Provide the [x, y] coordinate of the cell's center where the given text is located.  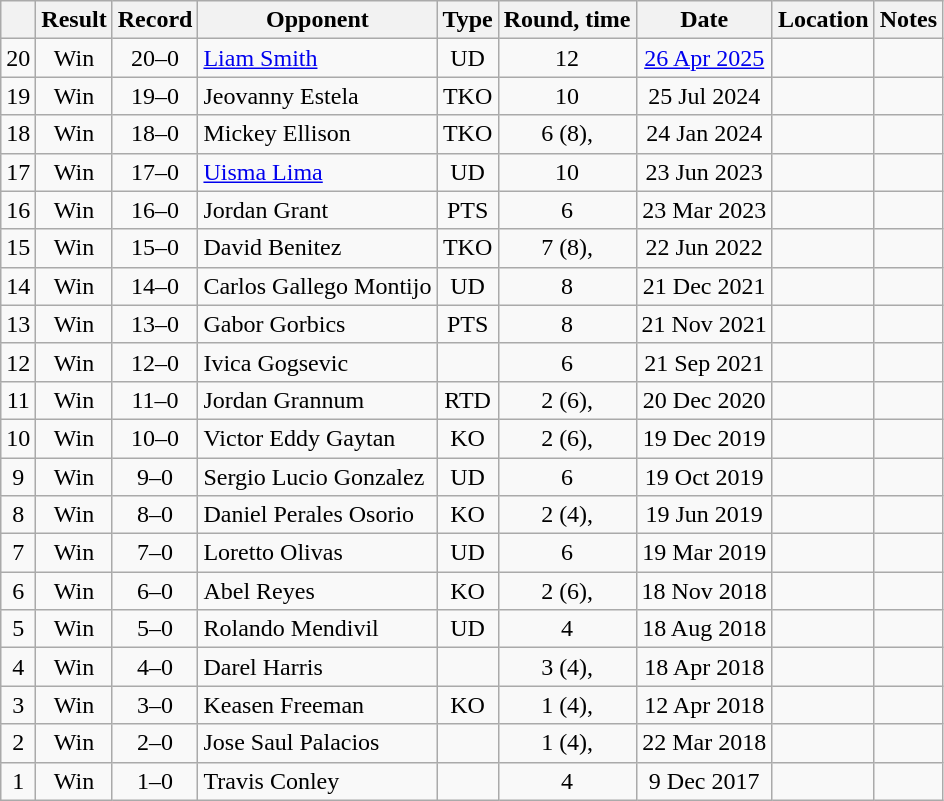
7 [18, 553]
12–0 [155, 362]
Loretto Olivas [318, 553]
24 Jan 2024 [704, 134]
Opponent [318, 20]
11–0 [155, 400]
1 [18, 781]
Date [704, 20]
18 Aug 2018 [704, 629]
3–0 [155, 705]
1–0 [155, 781]
Jordan Grannum [318, 400]
21 Nov 2021 [704, 324]
5 [18, 629]
Result [74, 20]
9 Dec 2017 [704, 781]
19 Dec 2019 [704, 438]
12 Apr 2018 [704, 705]
19 [18, 96]
18 [18, 134]
23 Jun 2023 [704, 172]
13 [18, 324]
3 (4), [567, 667]
17 [18, 172]
Rolando Mendivil [318, 629]
11 [18, 400]
Daniel Perales Osorio [318, 515]
21 Sep 2021 [704, 362]
Mickey Ellison [318, 134]
Sergio Lucio Gonzalez [318, 477]
19 Jun 2019 [704, 515]
Abel Reyes [318, 591]
21 Dec 2021 [704, 286]
7 (8), [567, 248]
Jeovanny Estela [318, 96]
Travis Conley [318, 781]
18–0 [155, 134]
16 [18, 210]
6–0 [155, 591]
16–0 [155, 210]
20–0 [155, 58]
19 Mar 2019 [704, 553]
2 (4), [567, 515]
18 Nov 2018 [704, 591]
15 [18, 248]
18 Apr 2018 [704, 667]
5–0 [155, 629]
Type [468, 20]
David Benitez [318, 248]
2–0 [155, 743]
15–0 [155, 248]
26 Apr 2025 [704, 58]
Carlos Gallego Montijo [318, 286]
22 Jun 2022 [704, 248]
25 Jul 2024 [704, 96]
20 Dec 2020 [704, 400]
Round, time [567, 20]
17–0 [155, 172]
14–0 [155, 286]
23 Mar 2023 [704, 210]
Victor Eddy Gaytan [318, 438]
Location [823, 20]
Record [155, 20]
22 Mar 2018 [704, 743]
14 [18, 286]
Jordan Grant [318, 210]
13–0 [155, 324]
Notes [908, 20]
Gabor Gorbics [318, 324]
19 Oct 2019 [704, 477]
Jose Saul Palacios [318, 743]
3 [18, 705]
Keasen Freeman [318, 705]
2 [18, 743]
9–0 [155, 477]
6 (8), [567, 134]
Ivica Gogsevic [318, 362]
Uisma Lima [318, 172]
19–0 [155, 96]
10–0 [155, 438]
4–0 [155, 667]
8–0 [155, 515]
9 [18, 477]
20 [18, 58]
Liam Smith [318, 58]
Darel Harris [318, 667]
7–0 [155, 553]
RTD [468, 400]
